Extract the [x, y] coordinate from the center of the cell holding the provided text.  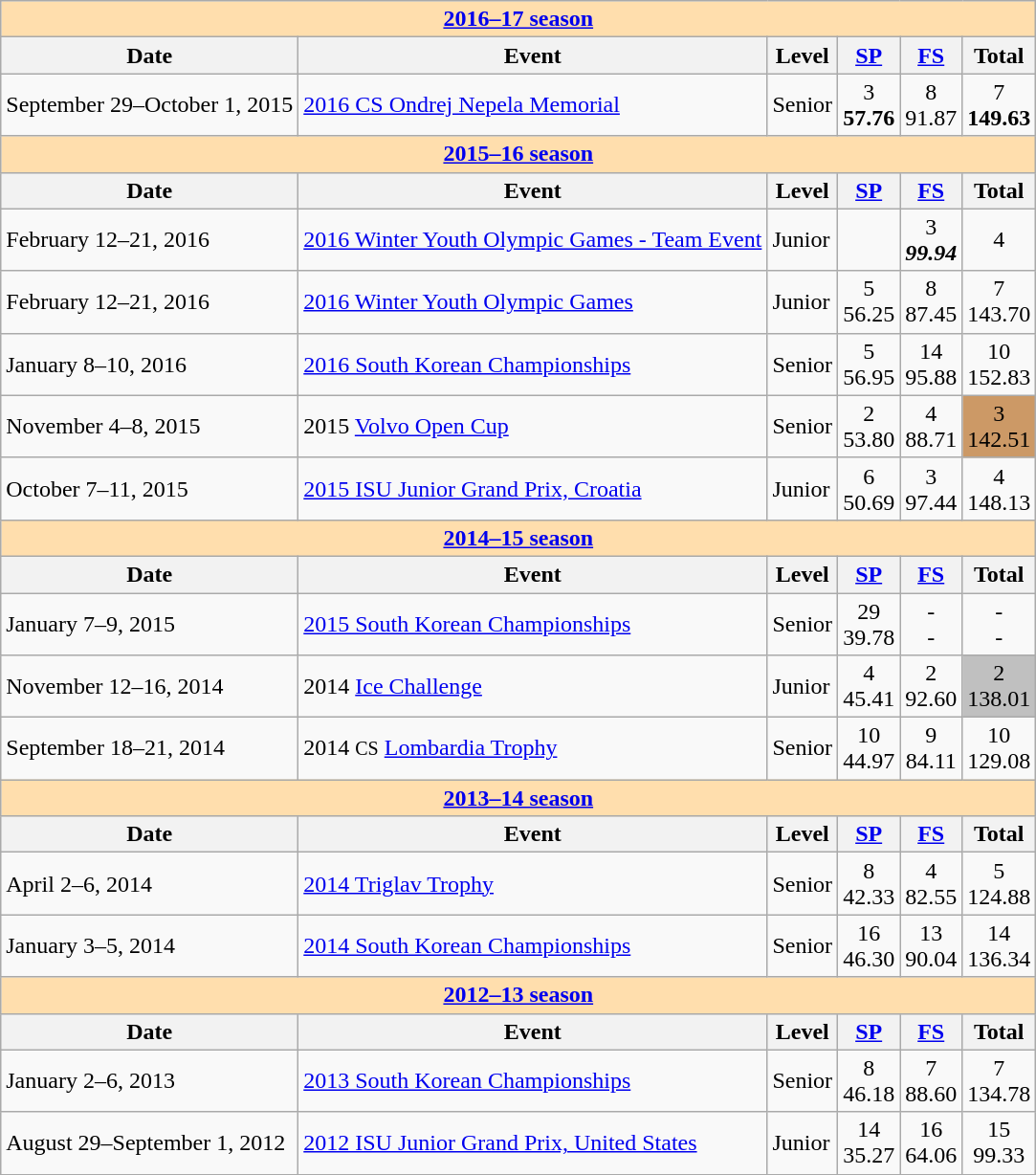
9 84.11 [932, 748]
2 138.01 [999, 687]
14 35.27 [869, 1142]
January 7–9, 2015 [149, 624]
2012 ISU Junior Grand Prix, United States [533, 1142]
5 56.25 [869, 302]
2014 Triglav Trophy [533, 884]
January 3–5, 2014 [149, 945]
September 29–October 1, 2015 [149, 105]
2 53.80 [869, 427]
16 46.30 [869, 945]
4 148.13 [999, 488]
2013–14 season [518, 798]
2016 Winter Youth Olympic Games - Team Event [533, 239]
2013 South Korean Championships [533, 1081]
10 129.08 [999, 748]
2015 Volvo Open Cup [533, 427]
November 4–8, 2015 [149, 427]
2014 Ice Challenge [533, 687]
7 143.70 [999, 302]
2014 South Korean Championships [533, 945]
4 82.55 [932, 884]
5 124.88 [999, 884]
3 57.76 [869, 105]
October 7–11, 2015 [149, 488]
8 87.45 [932, 302]
16 64.06 [932, 1142]
2014 CS Lombardia Trophy [533, 748]
3 142.51 [999, 427]
10 44.97 [869, 748]
8 91.87 [932, 105]
5 56.95 [869, 364]
4 88.71 [932, 427]
January 8–10, 2016 [149, 364]
4 45.41 [869, 687]
4 [999, 239]
15 99.33 [999, 1142]
2016 Winter Youth Olympic Games [533, 302]
January 2–6, 2013 [149, 1081]
13 90.04 [932, 945]
3 99.94 [932, 239]
2016 CS Ondrej Nepela Memorial [533, 105]
7 134.78 [999, 1081]
2016–17 season [518, 19]
2015–16 season [518, 154]
14 95.88 [932, 364]
29 39.78 [869, 624]
2015 ISU Junior Grand Prix, Croatia [533, 488]
2015 South Korean Championships [533, 624]
6 50.69 [869, 488]
September 18–21, 2014 [149, 748]
November 12–16, 2014 [149, 687]
2014–15 season [518, 538]
8 42.33 [869, 884]
2 92.60 [932, 687]
8 46.18 [869, 1081]
7 88.60 [932, 1081]
3 97.44 [932, 488]
August 29–September 1, 2012 [149, 1142]
2012–13 season [518, 995]
2016 South Korean Championships [533, 364]
7 149.63 [999, 105]
14 136.34 [999, 945]
10 152.83 [999, 364]
April 2–6, 2014 [149, 884]
